Output the (X, Y) coordinate of the center of the cell containing the given text.  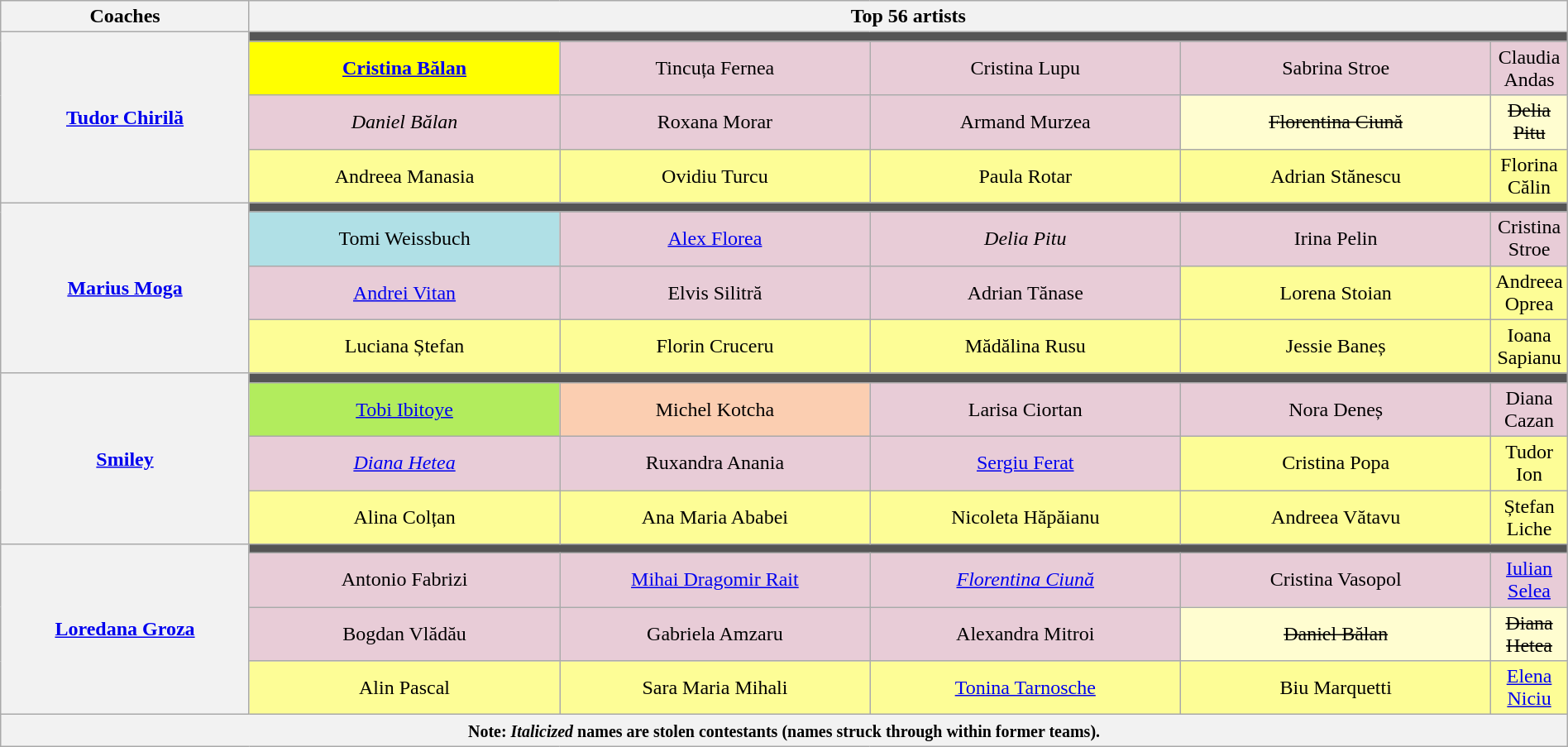
Tonina Tarnosche (1025, 688)
Biu Marquetti (1335, 688)
Armand Murzea (1025, 122)
Nicoleta Hăpăianu (1025, 516)
Marius Moga (126, 288)
Tudor Chirilă (126, 117)
Cristina Stroe (1529, 238)
Cristina Vasopol (1335, 581)
Ștefan Liche (1529, 516)
Ruxandra Anania (715, 463)
Tobi Ibitoye (404, 409)
Sara Maria Mihali (715, 688)
Paula Rotar (1025, 175)
Gabriela Amzaru (715, 634)
Elena Niciu (1529, 688)
Alexandra Mitroi (1025, 634)
Ioana Sapianu (1529, 346)
Top 56 artists (908, 17)
Adrian Stănescu (1335, 175)
Andreea Vătavu (1335, 516)
Luciana Ștefan (404, 346)
Irina Pelin (1335, 238)
Alex Florea (715, 238)
Michel Kotcha (715, 409)
Cristina Lupu (1025, 68)
Sergiu Ferat (1025, 463)
Alina Colțan (404, 516)
Iulian Selea (1529, 581)
Tudor Ion (1529, 463)
Florina Călin (1529, 175)
Ovidiu Turcu (715, 175)
Florin Cruceru (715, 346)
Jessie Baneș (1335, 346)
Tomi Weissbuch (404, 238)
Cristina Bălan (404, 68)
Diana Cazan (1529, 409)
Smiley (126, 458)
Mădălina Rusu (1025, 346)
Bogdan Vlădău (404, 634)
Larisa Ciortan (1025, 409)
Loredana Groza (126, 630)
Andreea Oprea (1529, 293)
Andreea Manasia (404, 175)
Alin Pascal (404, 688)
Note: Italicized names are stolen contestants (names struck through within former teams). (784, 730)
Coaches (126, 17)
Ana Maria Ababei (715, 516)
Adrian Tănase (1025, 293)
Nora Deneș (1335, 409)
Tincuța Fernea (715, 68)
Sabrina Stroe (1335, 68)
Cristina Popa (1335, 463)
Mihai Dragomir Rait (715, 581)
Andrei Vitan (404, 293)
Elvis Silitră (715, 293)
Claudia Andas (1529, 68)
Lorena Stoian (1335, 293)
Roxana Morar (715, 122)
Antonio Fabrizi (404, 581)
